Search for the cell housing the specified text and yield its (x, y) center coordinate. 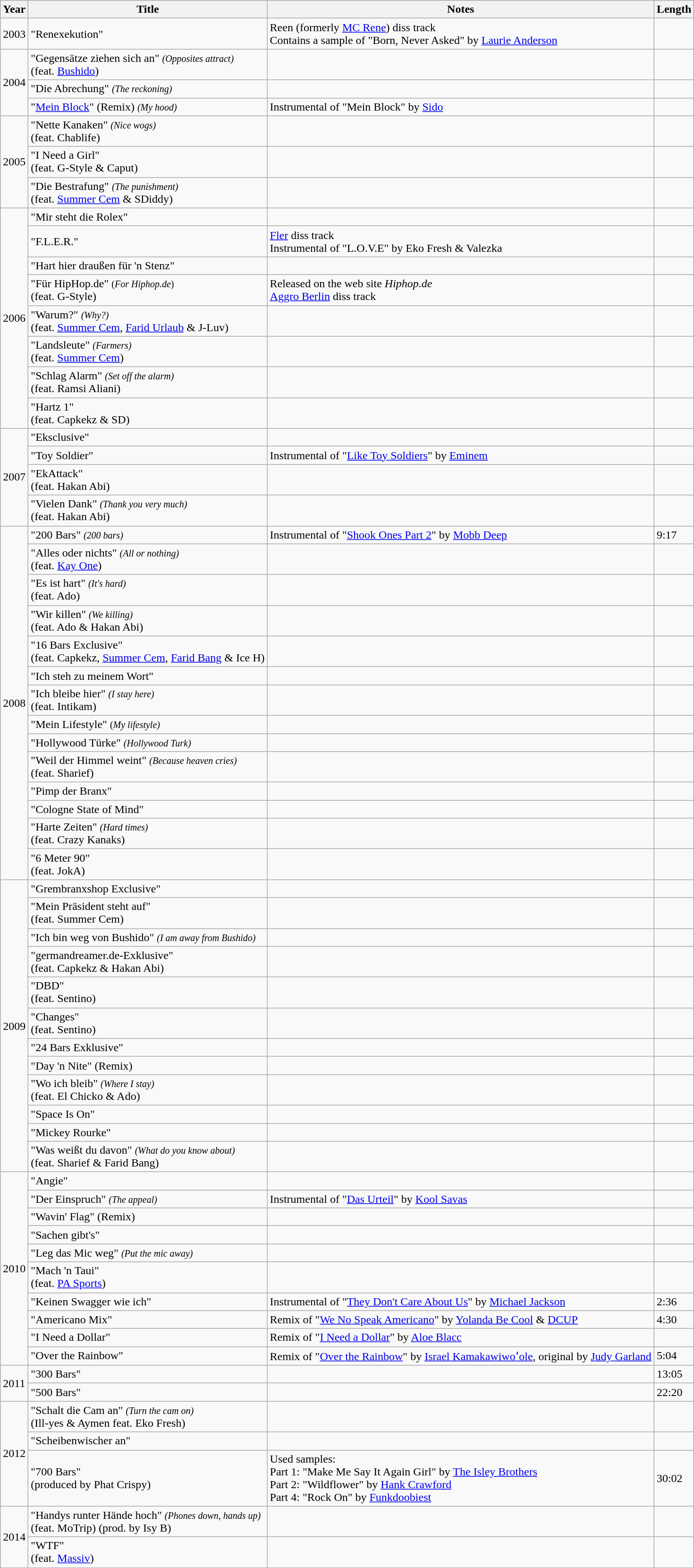
"DBD"(feat. Sentino) (148, 992)
"WTF"(feat. Massiv) (148, 1552)
2005 (14, 162)
2014 (14, 1537)
2012 (14, 1454)
"Renexekution" (148, 34)
"Sachen gibt's" (148, 1235)
"Wavin' Flag" (Remix) (148, 1217)
"Vielen Dank" (Thank you very much)(feat. Hakan Abi) (148, 510)
2007 (14, 477)
"Mir steht die Rolex" (148, 217)
"F.L.E.R." (148, 241)
"Alles oder nichts" (All or nothing)(feat. Kay One) (148, 559)
"Weil der Himmel weint" (Because heaven cries)(feat. Sharief) (148, 767)
"Hart hier draußen für 'n Stenz" (148, 266)
Reen (formerly MC Rene) diss trackContains a sample of "Born, Never Asked" by Laurie Anderson (461, 34)
"Warum?" (Why?)(feat. Summer Cem, Farid Urlaub & J-Luv) (148, 320)
"Wir killen" (We killing)(feat. Ado & Hakan Abi) (148, 621)
"Harte Zeiten" (Hard times)(feat. Crazy Kanaks) (148, 833)
"Für HipHop.de" (For Hiphop.de)(feat. G-Style) (148, 290)
"Ich bleibe hier" (I stay here)(feat. Intikam) (148, 700)
"germandreamer.de-Exklusive"(feat. Capkekz & Hakan Abi) (148, 962)
"Die Bestrafung" (The punishment)(feat. Summer Cem & SDiddy) (148, 193)
"Wo ich bleib" (Where I stay)(feat. El Chicko & Ado) (148, 1089)
"Space Is On" (148, 1114)
"Scheibenwischer an" (148, 1441)
2008 (14, 703)
Instrumental of "They Don't Care About Us" by Michael Jackson (461, 1302)
Length (674, 9)
"Hartz 1"(feat. Capkekz & SD) (148, 413)
"Nette Kanaken" (Nice wogs)(feat. Chablife) (148, 131)
2011 (14, 1383)
"500 Bars" (148, 1392)
"Angie" (148, 1181)
13:05 (674, 1374)
"Over the Rainbow" (148, 1356)
"Mein Präsident steht auf"(feat. Summer Cem) (148, 913)
Instrumental of "Shook Ones Part 2" by Mobb Deep (461, 535)
"Es ist hart" (It's hard)(feat. Ado) (148, 590)
Year (14, 9)
Fler diss trackInstrumental of "L.O.V.E" by Eko Fresh & Valezka (461, 241)
"Schalt die Cam an" (Turn the cam on)(Ill-yes & Aymen feat. Eko Fresh) (148, 1416)
2006 (14, 318)
"Mein Block" (Remix) (My hood) (148, 107)
"6 Meter 90"(feat. JokA) (148, 865)
"Mein Lifestyle" (My lifestyle) (148, 724)
Remix of "We No Speak Americano" by Yolanda Be Cool & DCUP (461, 1320)
"Handys runter Hände hoch" (Phones down, hands up)(feat. MoTrip) (prod. by Isy B) (148, 1521)
2:36 (674, 1302)
2009 (14, 1026)
"200 Bars" (200 bars) (148, 535)
"EkAttack"(feat. Hakan Abi) (148, 480)
"Was weißt du davon" (What do you know about)(feat. Sharief & Farid Bang) (148, 1157)
Remix of "Over the Rainbow" by Israel Kamakawiwoʻole, original by Judy Garland (461, 1356)
"Ich steh zu meinem Wort" (148, 676)
"700 Bars"(produced by Phat Crispy) (148, 1478)
2010 (14, 1269)
"Ich bin weg von Bushido" (I am away from Bushido) (148, 937)
"Schlag Alarm" (Set off the alarm)(feat. Ramsi Aliani) (148, 383)
"Hollywood Türke" (Hollywood Turk) (148, 742)
Instrumental of "Like Toy Soldiers" by Eminem (461, 455)
2004 (14, 82)
"Eksclusive" (148, 437)
"300 Bars" (148, 1374)
5:04 (674, 1356)
"Toy Soldier" (148, 455)
Instrumental of "Das Urteil" by Kool Savas (461, 1199)
Title (148, 9)
4:30 (674, 1320)
"I Need a Girl"(feat. G-Style & Caput) (148, 162)
22:20 (674, 1392)
"Leg das Mic weg" (Put the mic away) (148, 1253)
Released on the web site Hiphop.deAggro Berlin diss track (461, 290)
"Americano Mix" (148, 1320)
"Mickey Rourke" (148, 1132)
Notes (461, 9)
2003 (14, 34)
"Mach 'n Taui"(feat. PA Sports) (148, 1277)
"Cologne State of Mind" (148, 809)
Used samples:Part 1: "Make Me Say It Again Girl" by The Isley BrothersPart 2: "Wildflower" by Hank CrawfordPart 4: "Rock On" by Funkdoobiest (461, 1478)
"Keinen Swagger wie ich" (148, 1302)
Instrumental of "Mein Block" by Sido (461, 107)
"I Need a Dollar" (148, 1337)
"Grembranxshop Exclusive" (148, 889)
"Changes"(feat. Sentino) (148, 1023)
"Pimp der Branx" (148, 791)
"Landsleute" (Farmers)(feat. Summer Cem) (148, 351)
Remix of "I Need a Dollar" by Aloe Blacc (461, 1337)
"24 Bars Exklusive" (148, 1047)
"Die Abrechung" (The reckoning) (148, 89)
"Der Einspruch" (The appeal) (148, 1199)
"16 Bars Exclusive"(feat. Capkekz, Summer Cem, Farid Bang & Ice H) (148, 651)
30:02 (674, 1478)
"Day 'n Nite" (Remix) (148, 1065)
"Gegensätze ziehen sich an" (Opposites attract)(feat. Bushido) (148, 64)
9:17 (674, 535)
